Return the (X, Y) coordinate for the center point of the cell that contains the specified text.  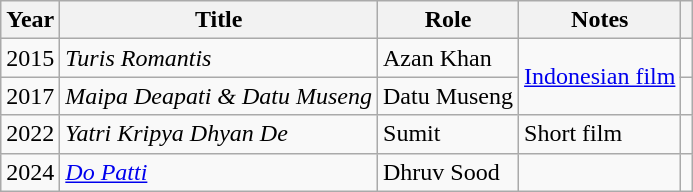
Role (448, 20)
2022 (30, 134)
Title (219, 20)
Azan Khan (448, 58)
2017 (30, 96)
Turis Romantis (219, 58)
Sumit (448, 134)
Notes (600, 20)
2015 (30, 58)
Dhruv Sood (448, 172)
Indonesian film (600, 77)
Year (30, 20)
Do Patti (219, 172)
Maipa Deapati & Datu Museng (219, 96)
Short film (600, 134)
Yatri Kripya Dhyan De (219, 134)
2024 (30, 172)
Datu Museng (448, 96)
